Provide the (X, Y) coordinate of the cell's center where the given text is located.  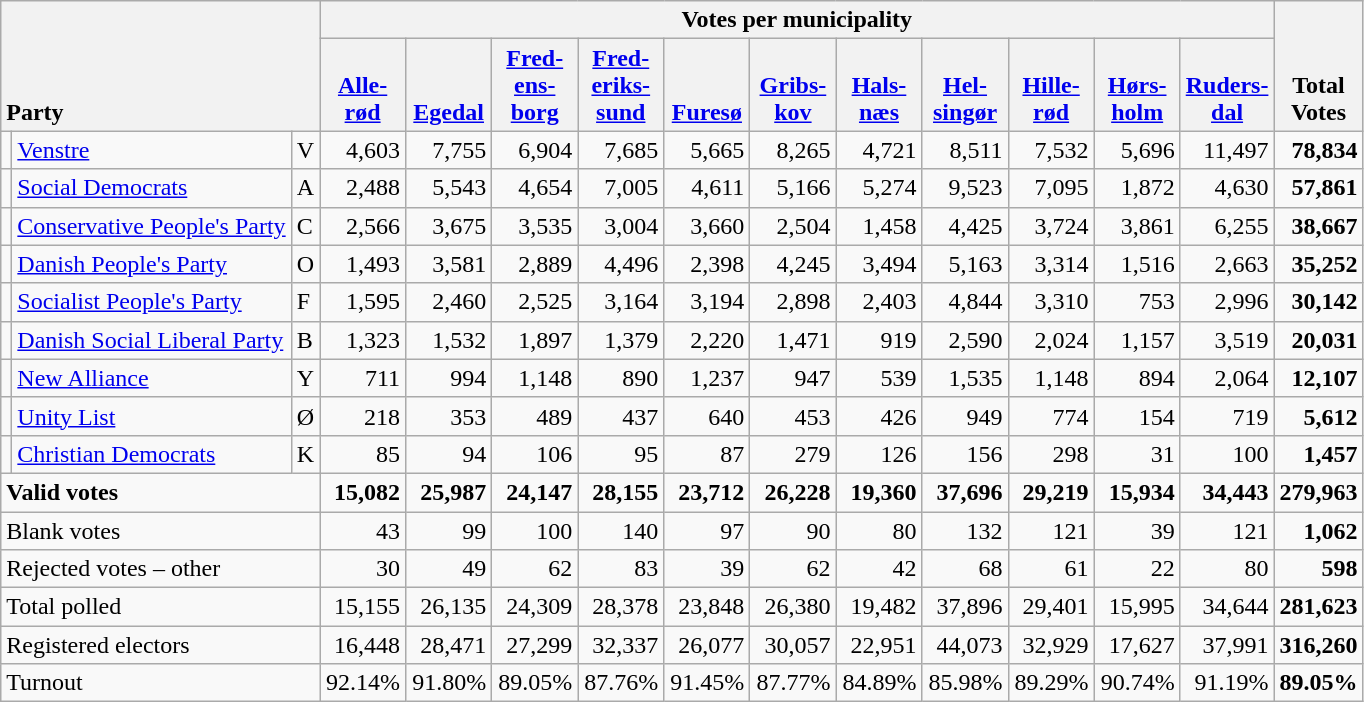
8,511 (965, 150)
23,848 (707, 607)
4,654 (535, 188)
A (305, 188)
Fred- eriks- sund (621, 85)
2,590 (965, 340)
F (305, 302)
2,488 (363, 188)
78,834 (1318, 150)
42 (879, 569)
132 (965, 531)
89.29% (1051, 683)
2,220 (707, 340)
4,603 (363, 150)
919 (879, 340)
Danish People's Party (152, 264)
5,543 (449, 188)
Venstre (152, 150)
5,612 (1318, 416)
94 (449, 454)
68 (965, 569)
1,535 (965, 378)
O (305, 264)
8,265 (793, 150)
3,310 (1051, 302)
1,516 (1137, 264)
87.76% (621, 683)
890 (621, 378)
Valid votes (160, 492)
4,721 (879, 150)
7,095 (1051, 188)
K (305, 454)
7,532 (1051, 150)
35,252 (1318, 264)
Egedal (449, 85)
5,665 (707, 150)
711 (363, 378)
353 (449, 416)
7,005 (621, 188)
38,667 (1318, 226)
Total Votes (1318, 66)
2,525 (535, 302)
3,581 (449, 264)
26,135 (449, 607)
27,299 (535, 645)
C (305, 226)
316,260 (1318, 645)
994 (449, 378)
4,245 (793, 264)
298 (1051, 454)
4,496 (621, 264)
30,142 (1318, 302)
154 (1137, 416)
23,712 (707, 492)
3,519 (1227, 340)
1,458 (879, 226)
12,107 (1318, 378)
43 (363, 531)
3,724 (1051, 226)
3,164 (621, 302)
V (305, 150)
92.14% (363, 683)
5,274 (879, 188)
28,155 (621, 492)
426 (879, 416)
140 (621, 531)
6,255 (1227, 226)
Hørs- holm (1137, 85)
Turnout (160, 683)
5,163 (965, 264)
2,898 (793, 302)
Hille- rød (1051, 85)
37,696 (965, 492)
Ruders- dal (1227, 85)
Hel- singør (965, 85)
57,861 (1318, 188)
31 (1137, 454)
3,194 (707, 302)
Ø (305, 416)
24,147 (535, 492)
1,471 (793, 340)
598 (1318, 569)
Rejected votes – other (160, 569)
16,448 (363, 645)
95 (621, 454)
87 (707, 454)
61 (1051, 569)
22,951 (879, 645)
3,004 (621, 226)
4,630 (1227, 188)
99 (449, 531)
Alle- rød (363, 85)
7,685 (621, 150)
640 (707, 416)
30,057 (793, 645)
85.98% (965, 683)
91.80% (449, 683)
7,755 (449, 150)
91.45% (707, 683)
15,155 (363, 607)
Party (160, 66)
Total polled (160, 607)
2,024 (1051, 340)
25,987 (449, 492)
37,896 (965, 607)
1,237 (707, 378)
84.89% (879, 683)
719 (1227, 416)
New Alliance (152, 378)
4,611 (707, 188)
2,504 (793, 226)
34,443 (1227, 492)
2,663 (1227, 264)
3,314 (1051, 264)
2,403 (879, 302)
Danish Social Liberal Party (152, 340)
1,595 (363, 302)
29,401 (1051, 607)
1,457 (1318, 454)
2,064 (1227, 378)
753 (1137, 302)
Votes per municipality (797, 20)
20,031 (1318, 340)
85 (363, 454)
4,425 (965, 226)
29,219 (1051, 492)
1,323 (363, 340)
91.19% (1227, 683)
3,535 (535, 226)
3,494 (879, 264)
279 (793, 454)
26,077 (707, 645)
15,082 (363, 492)
28,378 (621, 607)
489 (535, 416)
894 (1137, 378)
32,929 (1051, 645)
3,675 (449, 226)
26,380 (793, 607)
218 (363, 416)
2,460 (449, 302)
5,696 (1137, 150)
Fred- ens- borg (535, 85)
Conservative People's Party (152, 226)
2,996 (1227, 302)
949 (965, 416)
Unity List (152, 416)
106 (535, 454)
Blank votes (160, 531)
Gribs- kov (793, 85)
90.74% (1137, 683)
Social Democrats (152, 188)
437 (621, 416)
32,337 (621, 645)
2,889 (535, 264)
87.77% (793, 683)
539 (879, 378)
Y (305, 378)
34,644 (1227, 607)
5,166 (793, 188)
Registered electors (160, 645)
6,904 (535, 150)
2,398 (707, 264)
3,660 (707, 226)
Christian Democrats (152, 454)
9,523 (965, 188)
126 (879, 454)
83 (621, 569)
Furesø (707, 85)
Socialist People's Party (152, 302)
22 (1137, 569)
17,627 (1137, 645)
30 (363, 569)
774 (1051, 416)
15,934 (1137, 492)
28,471 (449, 645)
90 (793, 531)
281,623 (1318, 607)
19,482 (879, 607)
B (305, 340)
26,228 (793, 492)
1,379 (621, 340)
3,861 (1137, 226)
1,897 (535, 340)
1,157 (1137, 340)
279,963 (1318, 492)
11,497 (1227, 150)
1,872 (1137, 188)
1,532 (449, 340)
24,309 (535, 607)
19,360 (879, 492)
4,844 (965, 302)
947 (793, 378)
2,566 (363, 226)
156 (965, 454)
Hals- næs (879, 85)
1,493 (363, 264)
49 (449, 569)
37,991 (1227, 645)
97 (707, 531)
15,995 (1137, 607)
44,073 (965, 645)
453 (793, 416)
1,062 (1318, 531)
